Find where the given text appears and provide that cell's center as [x, y] coordinate. 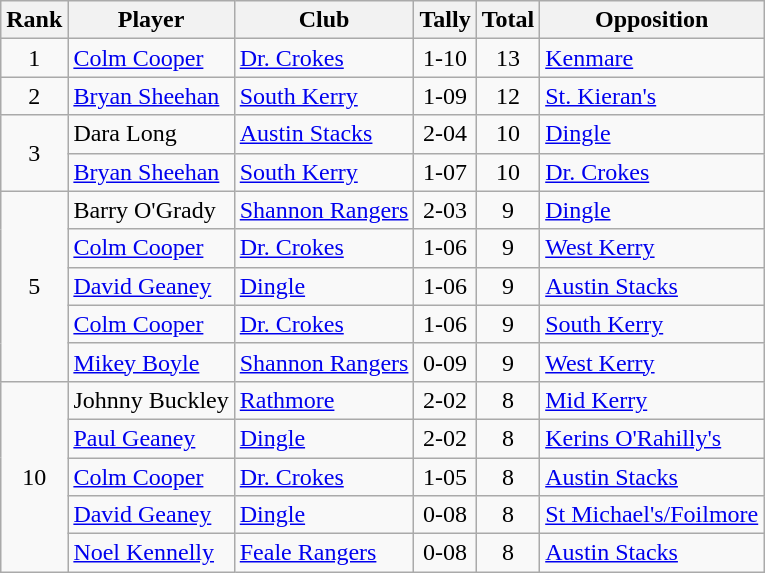
3 [34, 153]
Noel Kennelly [151, 553]
13 [508, 58]
1-10 [445, 58]
0-09 [445, 362]
Opposition [652, 20]
Barry O'Grady [151, 210]
1 [34, 58]
Mid Kerry [652, 400]
2-04 [445, 134]
5 [34, 286]
Player [151, 20]
Mikey Boyle [151, 362]
1-05 [445, 477]
Club [324, 20]
2-03 [445, 210]
Feale Rangers [324, 553]
Rathmore [324, 400]
Johnny Buckley [151, 400]
1-09 [445, 96]
St Michael's/Foilmore [652, 515]
2 [34, 96]
Kenmare [652, 58]
Dara Long [151, 134]
St. Kieran's [652, 96]
12 [508, 96]
Total [508, 20]
1-07 [445, 172]
Tally [445, 20]
Rank [34, 20]
Paul Geaney [151, 438]
Kerins O'Rahilly's [652, 438]
